Identify which cell holds the provided text, then report its (X, Y) central coordinate. 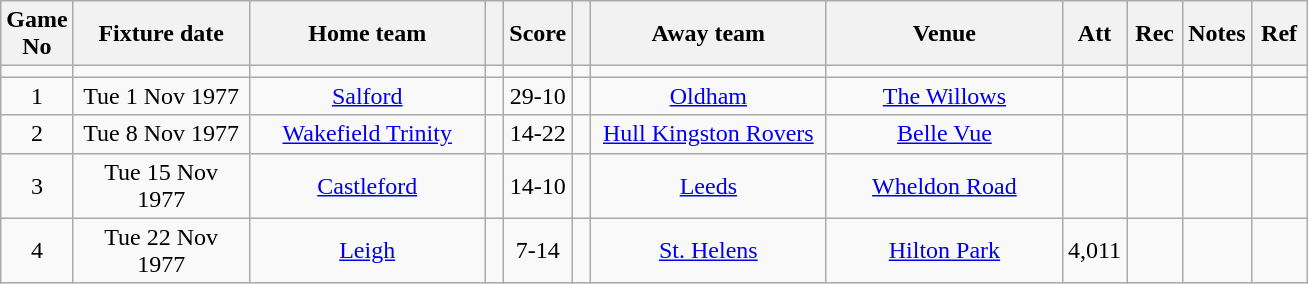
3 (37, 186)
4,011 (1094, 250)
7-14 (538, 250)
Att (1094, 34)
Home team (367, 34)
Fixture date (161, 34)
Ref (1279, 34)
Hilton Park (944, 250)
Tue 22 Nov 1977 (161, 250)
The Willows (944, 96)
Salford (367, 96)
Notes (1217, 34)
Wheldon Road (944, 186)
14-22 (538, 134)
Tue 15 Nov 1977 (161, 186)
Tue 8 Nov 1977 (161, 134)
14-10 (538, 186)
Tue 1 Nov 1977 (161, 96)
Leeds (708, 186)
Castleford (367, 186)
Venue (944, 34)
Wakefield Trinity (367, 134)
Oldham (708, 96)
St. Helens (708, 250)
1 (37, 96)
Hull Kingston Rovers (708, 134)
29-10 (538, 96)
Away team (708, 34)
Rec (1155, 34)
Game No (37, 34)
Belle Vue (944, 134)
2 (37, 134)
4 (37, 250)
Leigh (367, 250)
Score (538, 34)
